Find where the given text appears and provide that cell's center as [X, Y] coordinate. 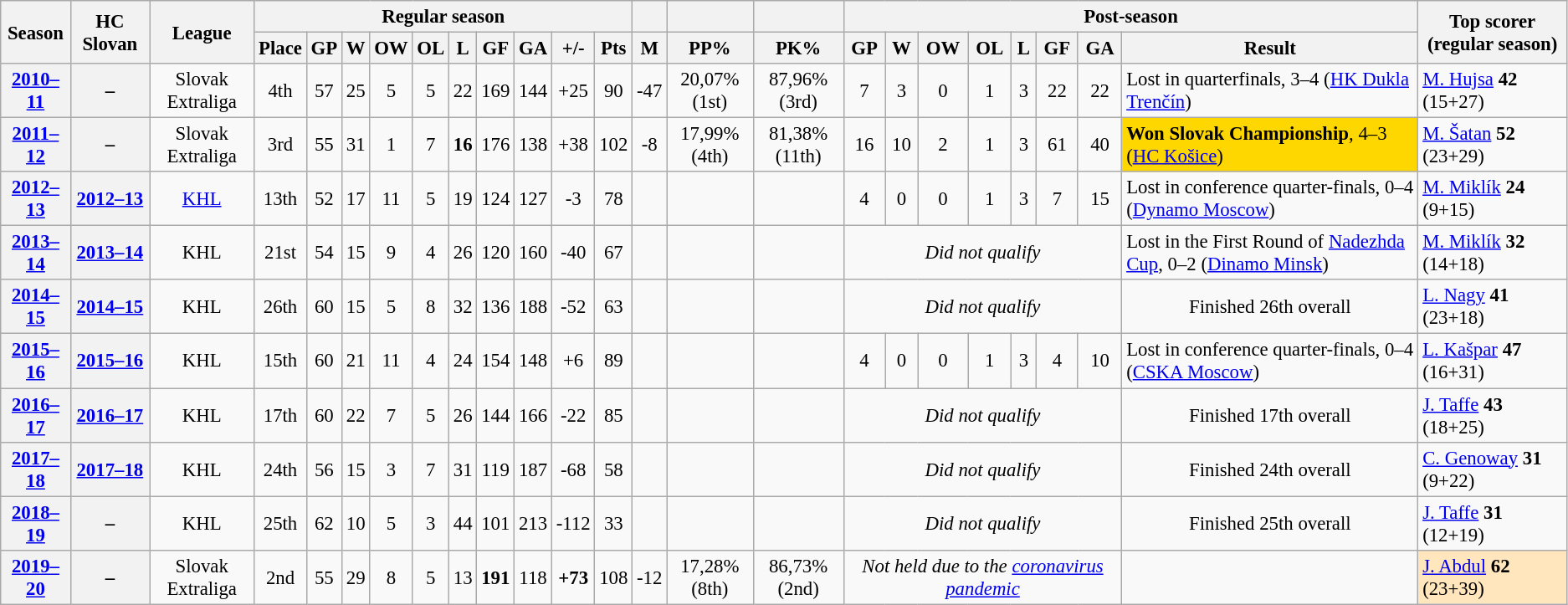
21st [280, 253]
40 [1099, 146]
166 [534, 415]
87,96% (3rd) [798, 90]
89 [614, 361]
2019–20 [35, 577]
+/- [573, 49]
44 [462, 524]
81,38% (11th) [798, 146]
187 [534, 469]
17,28% (8th) [710, 577]
213 [534, 524]
102 [614, 146]
119 [495, 469]
Season [35, 32]
61 [1058, 146]
86,73% (2nd) [798, 577]
C. Genoway 31 (9+22) [1493, 469]
-22 [573, 415]
3rd [280, 146]
M [649, 49]
63 [614, 306]
136 [495, 306]
-68 [573, 469]
17 [355, 199]
League [202, 32]
Place [280, 49]
+73 [573, 577]
Lost in conference quarter-finals, 0–4 (CSKA Moscow) [1270, 361]
Won Slovak Championship, 4–3 (HC Košice) [1270, 146]
+25 [573, 90]
24 [462, 361]
169 [495, 90]
15th [280, 361]
54 [324, 253]
4th [280, 90]
90 [614, 90]
Lost in conference quarter-finals, 0–4 (Dynamo Moscow) [1270, 199]
124 [495, 199]
-40 [573, 253]
Lost in the First Round of Nadezhda Cup, 0–2 (Dinamo Minsk) [1270, 253]
120 [495, 253]
M. Hujsa 42 (15+27) [1493, 90]
PP% [710, 49]
Lost in quarterfinals, 3–4 (HK Dukla Trenčín) [1270, 90]
108 [614, 577]
56 [324, 469]
85 [614, 415]
118 [534, 577]
HC Slovan [110, 32]
19 [462, 199]
127 [534, 199]
Finished 24th overall [1270, 469]
Result [1270, 49]
58 [614, 469]
-3 [573, 199]
154 [495, 361]
+6 [573, 361]
PK% [798, 49]
2 [943, 146]
176 [495, 146]
J. Taffe 43 (18+25) [1493, 415]
J. Taffe 31 (12+19) [1493, 524]
33 [614, 524]
52 [324, 199]
M. Šatan 52 (23+29) [1493, 146]
-112 [573, 524]
160 [534, 253]
13 [462, 577]
67 [614, 253]
Top scorer (regular season) [1493, 32]
-12 [649, 577]
+38 [573, 146]
25 [355, 90]
2010–11 [35, 90]
Pts [614, 49]
21 [355, 361]
-47 [649, 90]
-8 [649, 146]
M. Miklík 24 (9+15) [1493, 199]
-52 [573, 306]
J. Abdul 62 (23+39) [1493, 577]
Finished 26th overall [1270, 306]
138 [534, 146]
L. Nagy 41 (23+18) [1493, 306]
188 [534, 306]
17,99% (4th) [710, 146]
20,07% (1st) [710, 90]
2018–19 [35, 524]
191 [495, 577]
2011–12 [35, 146]
Not held due to the coronavirus pandemic [982, 577]
101 [495, 524]
29 [355, 577]
25th [280, 524]
M. Miklík 32 (14+18) [1493, 253]
2nd [280, 577]
Post-season [1131, 17]
Finished 25th overall [1270, 524]
26th [280, 306]
Finished 17th overall [1270, 415]
32 [462, 306]
13th [280, 199]
78 [614, 199]
17th [280, 415]
9 [392, 253]
57 [324, 90]
24th [280, 469]
L. Kašpar 47 (16+31) [1493, 361]
148 [534, 361]
Regular season [443, 17]
62 [324, 524]
